Determine the (x, y) coordinate at the center of the cell enclosing the given text.  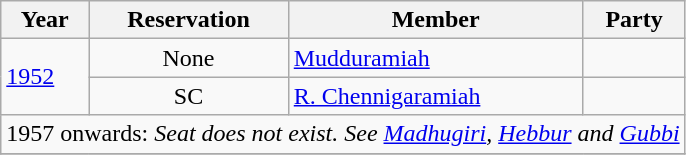
Reservation (188, 20)
Party (634, 20)
SC (188, 96)
Member (436, 20)
None (188, 58)
1952 (45, 77)
Year (45, 20)
1957 onwards: Seat does not exist. See Madhugiri, Hebbur and Gubbi (343, 134)
R. Chennigaramiah (436, 96)
Mudduramiah (436, 58)
